Search for the cell housing the specified text and yield its [x, y] center coordinate. 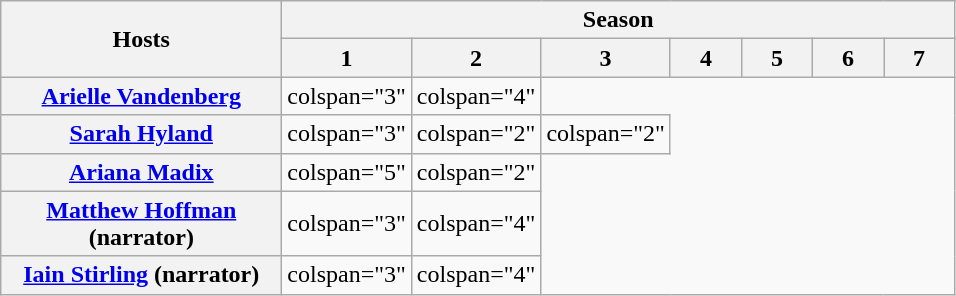
Hosts [142, 39]
2 [476, 58]
Iain Stirling (narrator) [142, 275]
colspan="5" [347, 172]
1 [347, 58]
5 [776, 58]
7 [920, 58]
3 [606, 58]
6 [848, 58]
Matthew Hoffman (narrator) [142, 224]
4 [706, 58]
Season [618, 20]
Sarah Hyland [142, 134]
Arielle Vandenberg [142, 96]
Ariana Madix [142, 172]
